Scan for the cell matching the given text and deliver its [X, Y] coordinate at center. 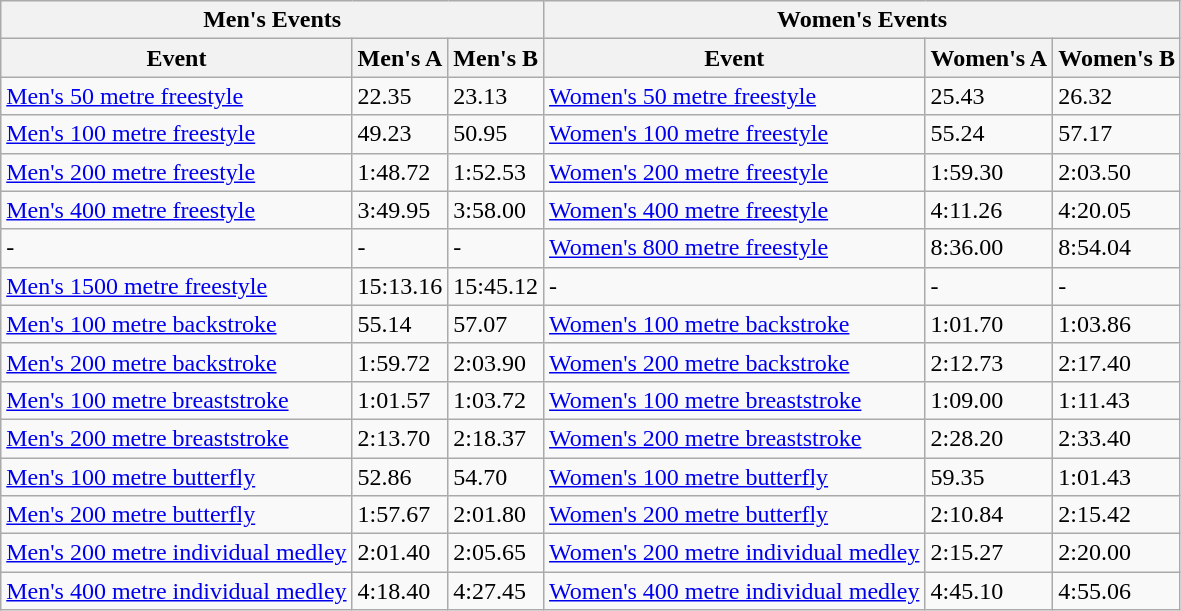
1:03.86 [1117, 324]
Men's 400 metre individual medley [176, 591]
Men's 100 metre breaststroke [176, 400]
Women's 200 metre freestyle [734, 172]
Women's 200 metre individual medley [734, 553]
3:49.95 [400, 210]
4:55.06 [1117, 591]
1:52.53 [496, 172]
23.13 [496, 96]
2:03.50 [1117, 172]
Men's 200 metre backstroke [176, 362]
Men's 200 metre individual medley [176, 553]
2:17.40 [1117, 362]
4:20.05 [1117, 210]
Men's 200 metre breaststroke [176, 438]
2:13.70 [400, 438]
2:01.80 [496, 515]
2:28.20 [989, 438]
Men's 200 metre butterfly [176, 515]
Men's 100 metre freestyle [176, 134]
1:09.00 [989, 400]
1:57.67 [400, 515]
Women's 100 metre backstroke [734, 324]
8:36.00 [989, 248]
Men's 1500 metre freestyle [176, 286]
Men's 200 metre freestyle [176, 172]
1:48.72 [400, 172]
1:03.72 [496, 400]
Women's B [1117, 58]
Men's 100 metre backstroke [176, 324]
Women's 100 metre butterfly [734, 477]
25.43 [989, 96]
1:11.43 [1117, 400]
Women's 400 metre individual medley [734, 591]
2:18.37 [496, 438]
59.35 [989, 477]
52.86 [400, 477]
57.17 [1117, 134]
49.23 [400, 134]
2:33.40 [1117, 438]
Women's Events [862, 20]
Men's 400 metre freestyle [176, 210]
50.95 [496, 134]
15:45.12 [496, 286]
15:13.16 [400, 286]
2:03.90 [496, 362]
Women's 200 metre butterfly [734, 515]
Women's A [989, 58]
4:11.26 [989, 210]
4:27.45 [496, 591]
Men's A [400, 58]
57.07 [496, 324]
4:18.40 [400, 591]
1:59.30 [989, 172]
54.70 [496, 477]
Men's Events [272, 20]
8:54.04 [1117, 248]
55.14 [400, 324]
2:15.27 [989, 553]
4:45.10 [989, 591]
3:58.00 [496, 210]
Men's 50 metre freestyle [176, 96]
Women's 800 metre freestyle [734, 248]
Women's 400 metre freestyle [734, 210]
1:01.57 [400, 400]
22.35 [400, 96]
Women's 100 metre breaststroke [734, 400]
2:05.65 [496, 553]
1:59.72 [400, 362]
55.24 [989, 134]
2:12.73 [989, 362]
2:15.42 [1117, 515]
26.32 [1117, 96]
Women's 100 metre freestyle [734, 134]
Men's 100 metre butterfly [176, 477]
Men's B [496, 58]
2:10.84 [989, 515]
Women's 200 metre breaststroke [734, 438]
2:01.40 [400, 553]
1:01.70 [989, 324]
2:20.00 [1117, 553]
Women's 50 metre freestyle [734, 96]
1:01.43 [1117, 477]
Women's 200 metre backstroke [734, 362]
